From the cell containing the given text, extract its center point as [x, y] coordinate. 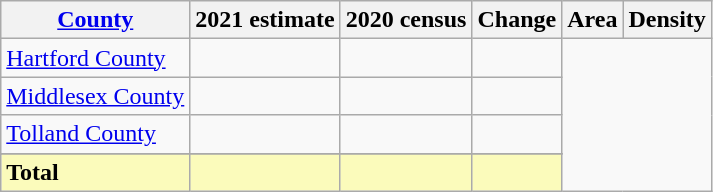
2021 estimate [265, 20]
Area [592, 20]
Middlesex County [96, 96]
Density [667, 20]
Hartford County [96, 58]
Tolland County [96, 134]
Total [96, 172]
Change [517, 20]
County [96, 20]
2020 census [406, 20]
